Return [x, y] of the center of cell containing provided text 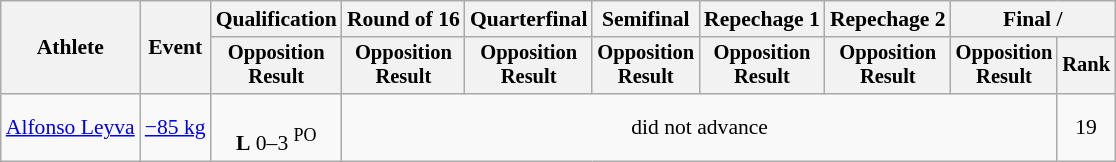
Event [176, 48]
Repechage 1 [762, 19]
Round of 16 [404, 19]
Final / [1033, 19]
−85 kg [176, 128]
Athlete [70, 48]
Rank [1086, 66]
19 [1086, 128]
Qualification [276, 19]
Repechage 2 [888, 19]
Quarterfinal [529, 19]
Semifinal [646, 19]
Alfonso Leyva [70, 128]
did not advance [700, 128]
L 0–3 PO [276, 128]
